Determine the [X, Y] coordinate at the center of the cell enclosing the given text.  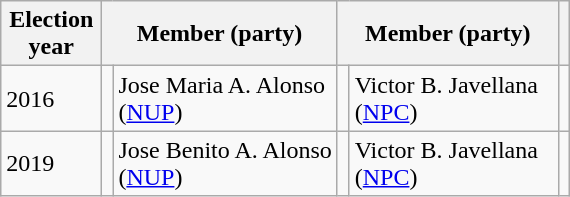
2016 [52, 98]
2019 [52, 164]
Jose Benito A. Alonso(NUP) [225, 164]
Electionyear [52, 34]
Jose Maria A. Alonso(NUP) [225, 98]
